From the cell containing the given text, extract its center point as [x, y] coordinate. 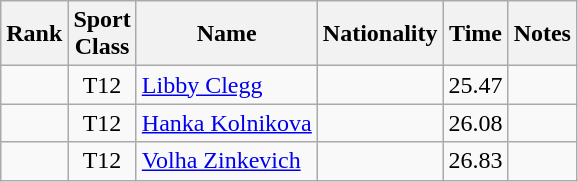
Nationality [380, 34]
Hanka Kolnikova [226, 123]
25.47 [476, 85]
Time [476, 34]
SportClass [102, 34]
Rank [34, 34]
Libby Clegg [226, 85]
Name [226, 34]
Volha Zinkevich [226, 161]
Notes [542, 34]
26.08 [476, 123]
26.83 [476, 161]
